Identify which cell holds the provided text, then report its (x, y) central coordinate. 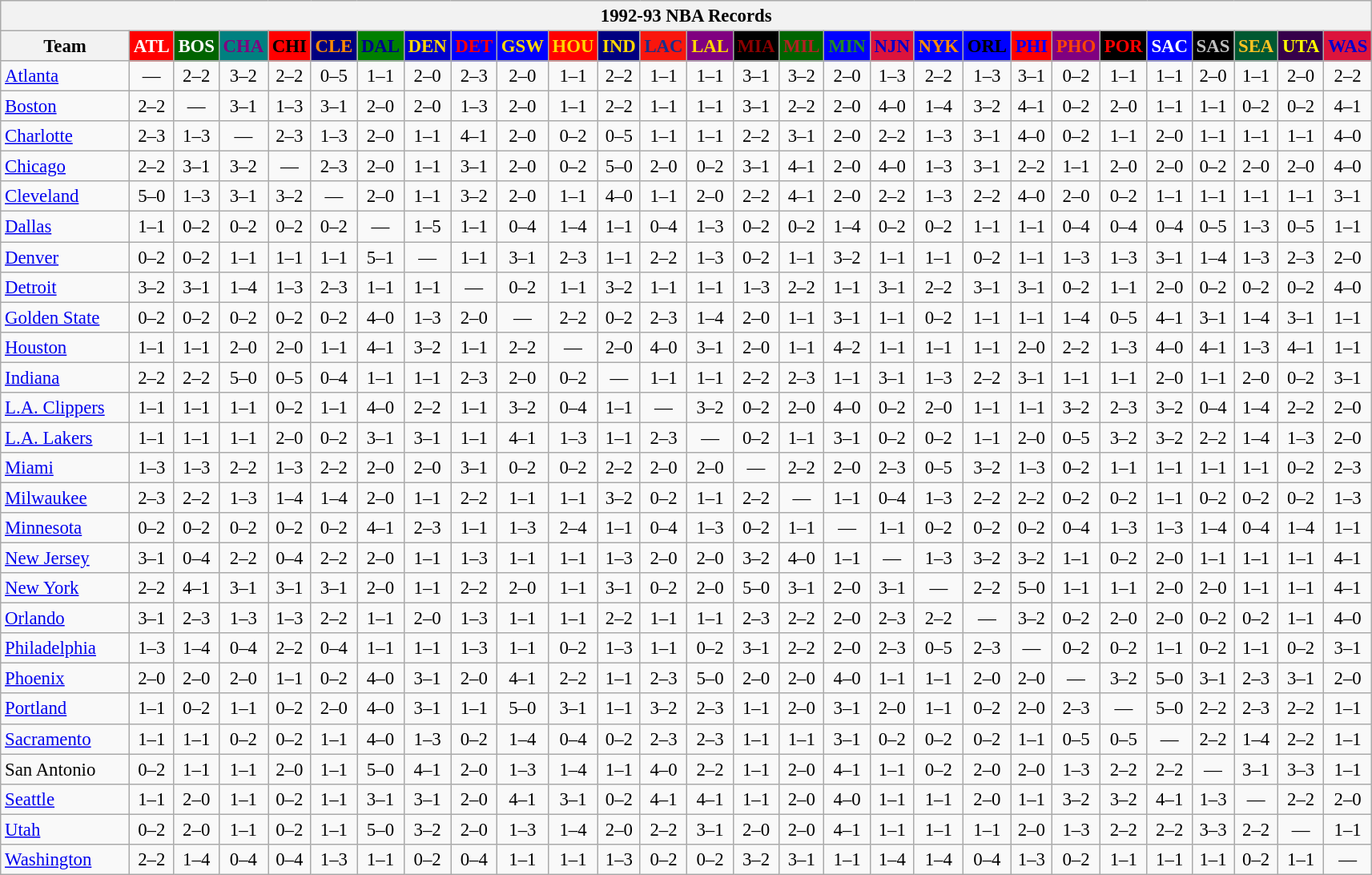
ORL (987, 46)
DEN (428, 46)
GSW (522, 46)
Team (66, 46)
Miami (66, 468)
SAC (1169, 46)
Houston (66, 347)
5–1 (381, 257)
L.A. Lakers (66, 437)
POR (1123, 46)
IND (619, 46)
Milwaukee (66, 498)
SAS (1213, 46)
Phoenix (66, 679)
2–4 (573, 528)
Philadelphia (66, 648)
San Antonio (66, 769)
New York (66, 588)
Minnesota (66, 528)
ATL (151, 46)
MIN (847, 46)
Washington (66, 860)
Chicago (66, 167)
Dallas (66, 227)
L.A. Clippers (66, 408)
DET (474, 46)
PHO (1076, 46)
CLE (333, 46)
PHI (1032, 46)
LAL (710, 46)
WAS (1348, 46)
BOS (196, 46)
Sacramento (66, 739)
MIA (756, 46)
Detroit (66, 287)
Utah (66, 829)
DAL (381, 46)
Atlanta (66, 76)
1–5 (428, 227)
Charlotte (66, 136)
SEA (1256, 46)
Seattle (66, 799)
CHA (243, 46)
LAC (663, 46)
Portland (66, 709)
4–2 (847, 347)
CHI (289, 46)
HOU (573, 46)
NYK (939, 46)
MIL (802, 46)
Cleveland (66, 196)
Orlando (66, 619)
NJN (892, 46)
1992-93 NBA Records (686, 16)
UTA (1301, 46)
Golden State (66, 317)
New Jersey (66, 558)
Denver (66, 257)
Indiana (66, 377)
Boston (66, 107)
